Find where the given text appears and provide that cell's center as (x, y) coordinate. 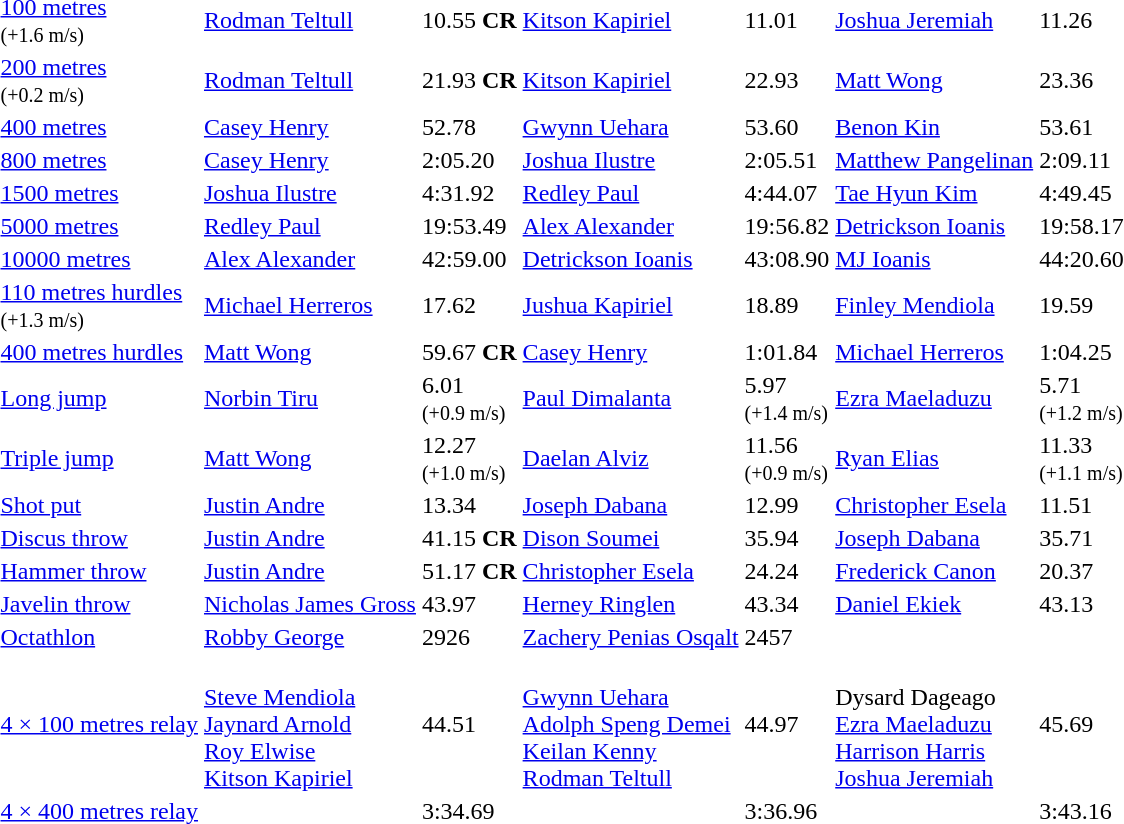
Tae Hyun Kim (934, 193)
6.01 (+0.9 m/s) (469, 398)
Jushua Kapiriel (630, 306)
Steve MendiolaJaynard ArnoldRoy ElwiseKitson Kapiriel (310, 724)
18.89 (787, 306)
Robby George (310, 637)
51.17 CR (469, 571)
17.62 (469, 306)
43:08.90 (787, 259)
2457 (787, 637)
Ryan Elias (934, 458)
21.93 CR (469, 80)
22.93 (787, 80)
11.56 (+0.9 m/s) (787, 458)
Benon Kin (934, 127)
35.94 (787, 538)
Daelan Alviz (630, 458)
Zachery Penias Osqalt (630, 637)
Kitson Kapiriel (630, 80)
59.67 CR (469, 352)
4:44.07 (787, 193)
Nicholas James Gross (310, 604)
Ezra Maeladuzu (934, 398)
Daniel Ekiek (934, 604)
Finley Mendiola (934, 306)
Rodman Teltull (310, 80)
19:56.82 (787, 226)
2:05.51 (787, 160)
Dison Soumei (630, 538)
4:31.92 (469, 193)
2926 (469, 637)
24.24 (787, 571)
43.97 (469, 604)
Matthew Pangelinan (934, 160)
53.60 (787, 127)
52.78 (469, 127)
Gwynn Uehara (630, 127)
12.99 (787, 505)
MJ Ioanis (934, 259)
42:59.00 (469, 259)
Dysard DageagoEzra MaeladuzuHarrison HarrisJoshua Jeremiah (934, 724)
5.97 (+1.4 m/s) (787, 398)
Frederick Canon (934, 571)
12.27 (+1.0 m/s) (469, 458)
Gwynn UeharaAdolph Speng DemeiKeilan KennyRodman Teltull (630, 724)
41.15 CR (469, 538)
Norbin Tiru (310, 398)
2:05.20 (469, 160)
13.34 (469, 505)
43.34 (787, 604)
Paul Dimalanta (630, 398)
1:01.84 (787, 352)
44.51 (469, 724)
Herney Ringlen (630, 604)
19:53.49 (469, 226)
44.97 (787, 724)
